From the cell containing the given text, extract its center point as (X, Y) coordinate. 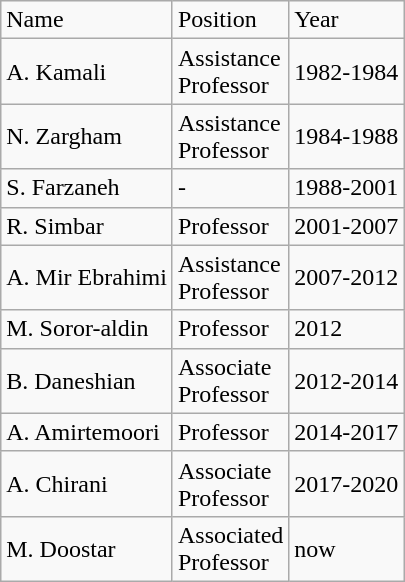
A. Chirani (87, 484)
Name (87, 20)
2017-2020 (346, 484)
Position (230, 20)
N. Zargham (87, 136)
AssociatedProfessor (230, 548)
M. Soror-aldin (87, 329)
- (230, 188)
R. Simbar (87, 226)
now (346, 548)
S. Farzaneh (87, 188)
A. Kamali (87, 72)
B. Daneshian (87, 380)
2012 (346, 329)
1982-1984 (346, 72)
2014-2017 (346, 432)
2012-2014 (346, 380)
2001-2007 (346, 226)
A. Amirtemoori (87, 432)
2007-2012 (346, 278)
A. Mir Ebrahimi (87, 278)
Year (346, 20)
M. Doostar (87, 548)
1988-2001 (346, 188)
1984-1988 (346, 136)
